Detect which cell encompasses the target text, then output its [x, y] center coordinate. 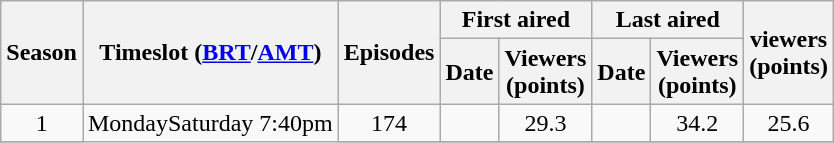
Last aired [668, 20]
Episodes [389, 52]
Season [42, 52]
25.6 [789, 123]
Timeslot (BRT/AMT) [210, 52]
First aired [516, 20]
29.3 [546, 123]
viewers (points) [789, 52]
34.2 [698, 123]
MondaySaturday 7:40pm [210, 123]
1 [42, 123]
174 [389, 123]
